Output the [x, y] coordinate of the center of the cell containing the given text.  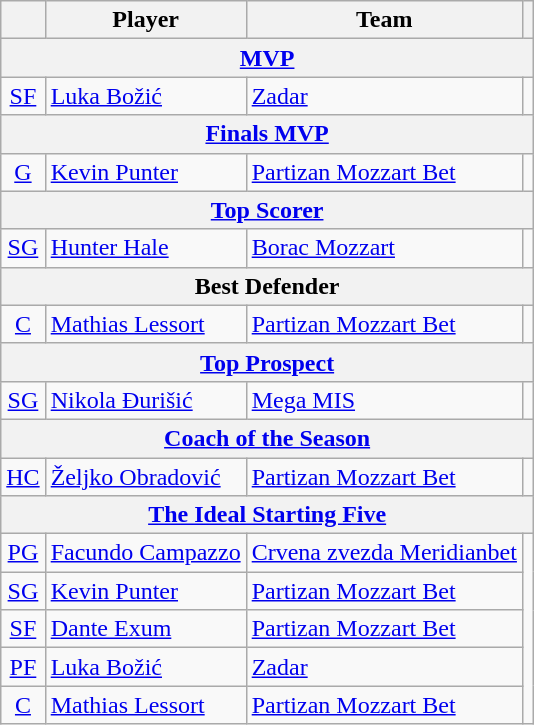
Nikola Đurišić [146, 400]
Player [146, 20]
Dante Exum [146, 629]
Borac Mozzart [384, 248]
Top Prospect [268, 362]
Željko Obradović [146, 477]
G [23, 172]
Finals MVP [268, 134]
Best Defender [268, 286]
Team [384, 20]
Coach of the Season [268, 438]
PG [23, 553]
Top Scorer [268, 210]
Crvena zvezda Meridianbet [384, 553]
Hunter Hale [146, 248]
MVP [268, 58]
PF [23, 667]
Mega MIS [384, 400]
Facundo Campazzo [146, 553]
The Ideal Starting Five [268, 515]
HC [23, 477]
